Return [X, Y] of the center of cell containing provided text 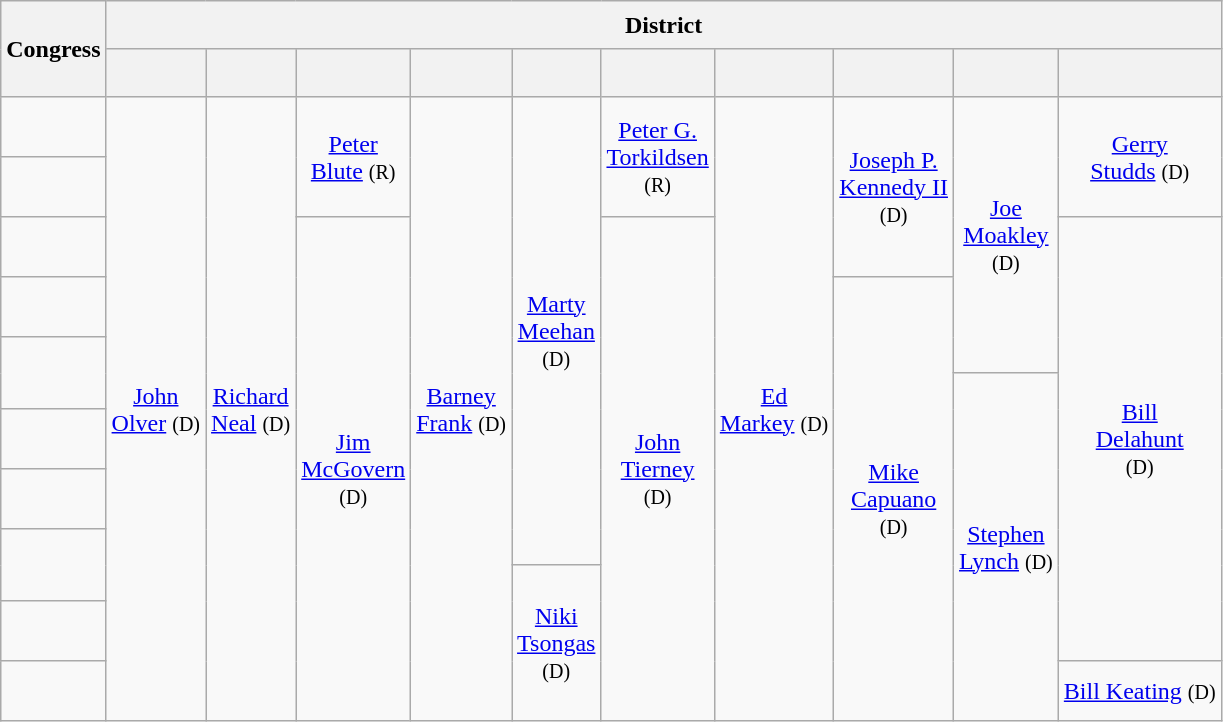
JimMcGovern(D) [354, 469]
GerryStudds (D) [1140, 157]
Bill Keating (D) [1140, 691]
PeterBlute (R) [354, 157]
Peter G.Torkildsen(R) [658, 157]
StephenLynch (D) [1006, 547]
JohnTierney(D) [658, 469]
District [664, 25]
Congress [54, 49]
JoeMoakley(D) [1006, 235]
MikeCapuano(D) [894, 499]
NikiTsongas(D) [556, 643]
BarneyFrank (D) [462, 409]
JohnOlver (D) [156, 409]
BillDelahunt(D) [1140, 439]
RichardNeal (D) [251, 409]
EdMarkey (D) [774, 409]
MartyMeehan(D) [556, 331]
Joseph P.Kennedy II(D) [894, 187]
